Identify which cell holds the provided text, then report its (X, Y) central coordinate. 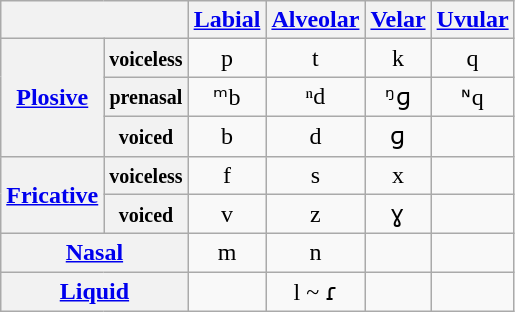
ɡ (398, 136)
Uvular (472, 20)
Velar (398, 20)
ᶰq (472, 97)
n (316, 253)
l ~ ɾ (316, 292)
Labial (227, 20)
b (227, 136)
m (227, 253)
q (472, 58)
Fricative (52, 195)
d (316, 136)
x (398, 175)
Plosive (52, 98)
z (316, 214)
s (316, 175)
Nasal (94, 253)
ⁿd (316, 97)
k (398, 58)
p (227, 58)
f (227, 175)
Liquid (94, 292)
v (227, 214)
prenasal (146, 97)
ɣ (398, 214)
Alveolar (316, 20)
ᵑɡ (398, 97)
ᵐb (227, 97)
t (316, 58)
